Capture the cell that displays the provided text and extract its (x, y) central coordinate. 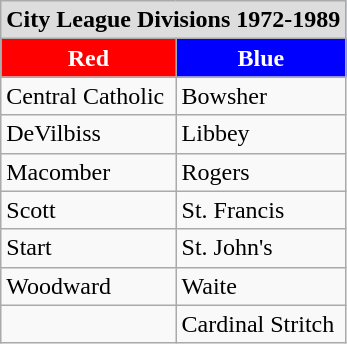
Start (88, 248)
Libbey (261, 134)
Bowsher (261, 96)
DeVilbiss (88, 134)
Red (88, 58)
St. John's (261, 248)
Scott (88, 210)
Blue (261, 58)
St. Francis (261, 210)
Waite (261, 286)
Rogers (261, 172)
Cardinal Stritch (261, 324)
City League Divisions 1972-1989 (174, 20)
Woodward (88, 286)
Macomber (88, 172)
Central Catholic (88, 96)
